Extract the (x, y) coordinate from the center of the cell holding the provided text.  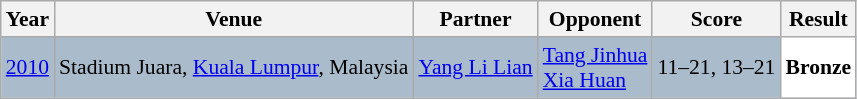
Tang Jinhua Xia Huan (596, 68)
Stadium Juara, Kuala Lumpur, Malaysia (234, 68)
Venue (234, 19)
Result (818, 19)
11–21, 13–21 (716, 68)
Year (28, 19)
Partner (475, 19)
Opponent (596, 19)
2010 (28, 68)
Bronze (818, 68)
Score (716, 19)
Yang Li Lian (475, 68)
